Output the [x, y] coordinate of the center of the cell containing the given text.  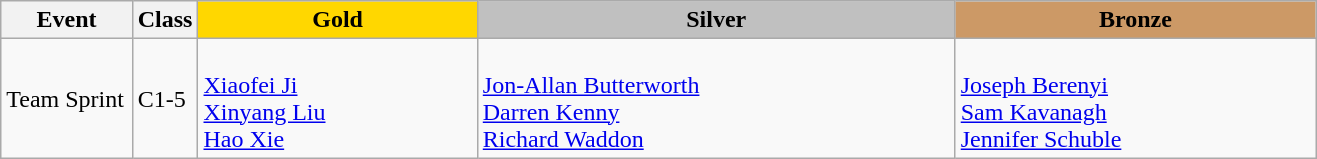
Jon-Allan ButterworthDarren KennyRichard Waddon [716, 98]
Silver [716, 20]
C1-5 [165, 98]
Gold [338, 20]
Class [165, 20]
Team Sprint [66, 98]
Event [66, 20]
Joseph BerenyiSam KavanaghJennifer Schuble [1135, 98]
Bronze [1135, 20]
Xiaofei JiXinyang LiuHao Xie [338, 98]
